Find where the given text appears and provide that cell's center as [X, Y] coordinate. 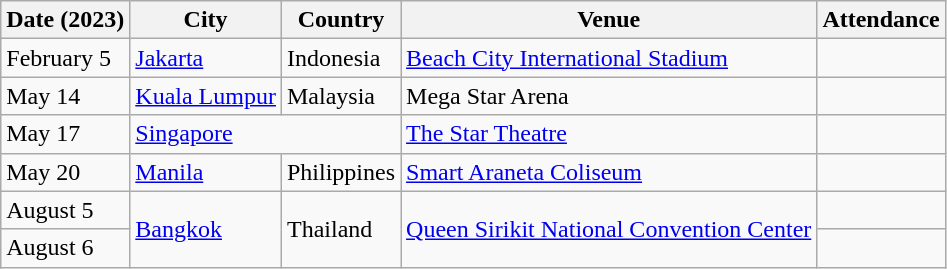
Attendance [881, 20]
May 20 [66, 172]
The Star Theatre [609, 134]
Bangkok [206, 229]
Philippines [340, 172]
Queen Sirikit National Convention Center [609, 229]
Date (2023) [66, 20]
Country [340, 20]
Beach City International Stadium [609, 58]
Singapore [266, 134]
Mega Star Arena [609, 96]
Thailand [340, 229]
August 6 [66, 248]
Kuala Lumpur [206, 96]
August 5 [66, 210]
City [206, 20]
Indonesia [340, 58]
February 5 [66, 58]
Malaysia [340, 96]
Venue [609, 20]
Jakarta [206, 58]
Smart Araneta Coliseum [609, 172]
May 14 [66, 96]
Manila [206, 172]
May 17 [66, 134]
